Return [X, Y] of the center of cell containing provided text 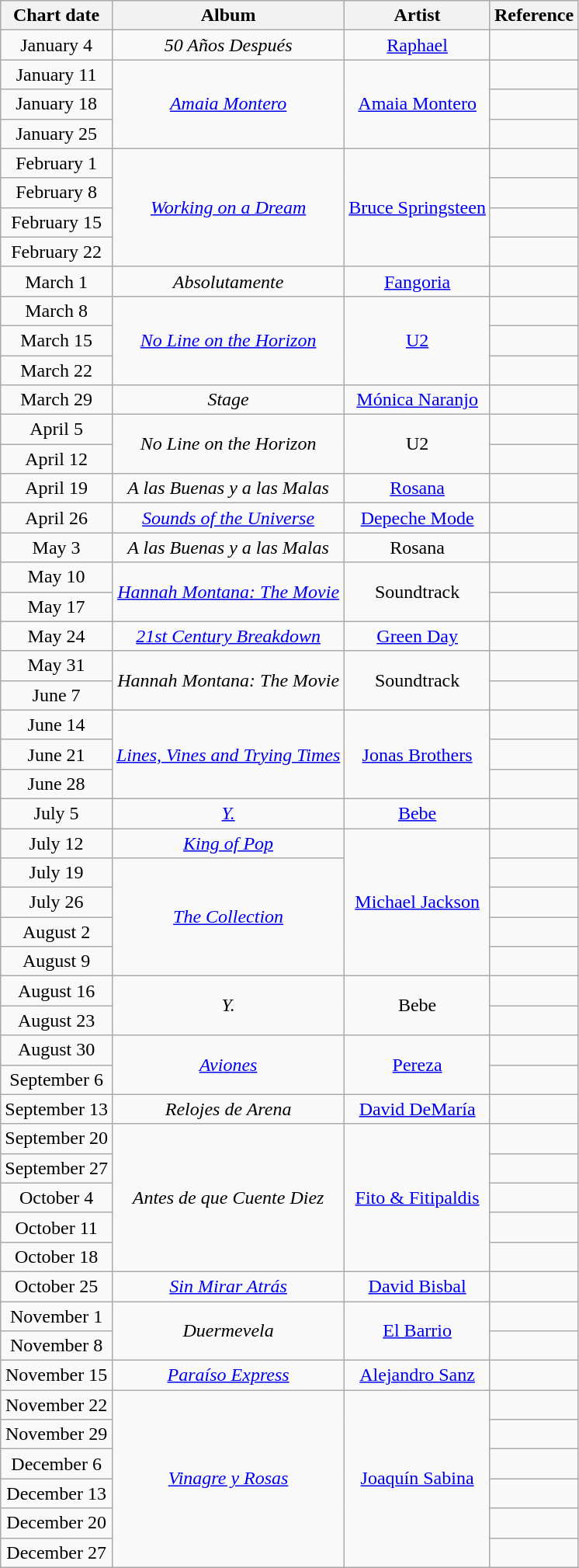
21st Century Breakdown [228, 636]
Chart date [57, 16]
March 29 [57, 400]
August 16 [57, 991]
July 12 [57, 843]
Jonas Brothers [418, 754]
50 Años Después [228, 45]
September 27 [57, 1168]
Artist [418, 16]
Aviones [228, 1065]
El Barrio [418, 1331]
November 8 [57, 1346]
February 22 [57, 252]
June 7 [57, 695]
September 13 [57, 1109]
Duermevela [228, 1331]
Paraíso Express [228, 1375]
July 5 [57, 813]
August 9 [57, 961]
Stage [228, 400]
March 8 [57, 311]
November 1 [57, 1316]
Vinagre y Rosas [228, 1479]
Raphael [418, 45]
December 6 [57, 1464]
Absolutamente [228, 281]
Bruce Springsteen [418, 207]
Sin Mirar Atrás [228, 1286]
Lines, Vines and Trying Times [228, 754]
Relojes de Arena [228, 1109]
May 17 [57, 607]
July 26 [57, 902]
King of Pop [228, 843]
October 25 [57, 1286]
August 2 [57, 932]
Pereza [418, 1065]
Sounds of the Universe [228, 518]
November 22 [57, 1405]
April 26 [57, 518]
October 4 [57, 1198]
June 28 [57, 784]
December 13 [57, 1493]
Depeche Mode [418, 518]
Alejandro Sanz [418, 1375]
February 1 [57, 163]
Album [228, 16]
November 15 [57, 1375]
February 8 [57, 193]
September 6 [57, 1080]
November 29 [57, 1434]
March 1 [57, 281]
June 14 [57, 725]
September 20 [57, 1139]
Fangoria [418, 281]
Michael Jackson [418, 902]
The Collection [228, 917]
January 25 [57, 134]
January 4 [57, 45]
February 15 [57, 222]
April 5 [57, 429]
June 21 [57, 754]
January 18 [57, 104]
March 22 [57, 370]
August 30 [57, 1050]
July 19 [57, 873]
April 19 [57, 488]
Reference [534, 16]
January 11 [57, 75]
October 11 [57, 1227]
Antes de que Cuente Diez [228, 1198]
May 3 [57, 548]
David DeMaría [418, 1109]
December 20 [57, 1523]
May 10 [57, 577]
April 12 [57, 459]
David Bisbal [418, 1286]
Fito & Fitipaldis [418, 1198]
Working on a Dream [228, 207]
October 18 [57, 1257]
Green Day [418, 636]
March 15 [57, 340]
August 23 [57, 1020]
May 24 [57, 636]
Joaquín Sabina [418, 1479]
December 27 [57, 1552]
May 31 [57, 666]
Mónica Naranjo [418, 400]
